Provide the (X, Y) coordinate of the cell's center where the given text is located.  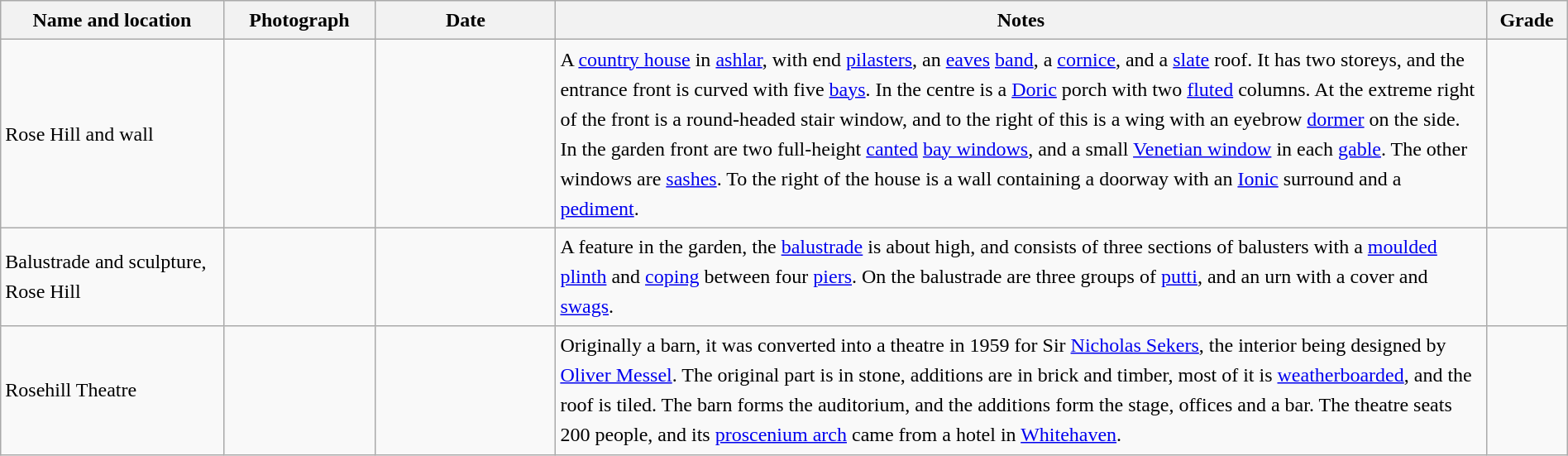
Name and location (112, 20)
Rosehill Theatre (112, 391)
Notes (1021, 20)
Date (466, 20)
Balustrade and sculpture, Rose Hill (112, 276)
Photograph (299, 20)
Grade (1527, 20)
Rose Hill and wall (112, 134)
